Locate the cell with the specified text and output its (X, Y) center coordinate. 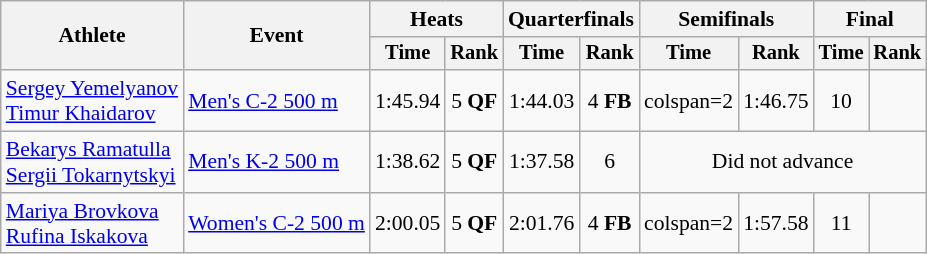
Men's C-2 500 m (276, 100)
1:44.03 (542, 100)
1:38.62 (408, 162)
Quarterfinals (571, 19)
Did not advance (782, 162)
Semifinals (726, 19)
10 (842, 100)
2:00.05 (408, 224)
Heats (436, 19)
Men's K-2 500 m (276, 162)
1:45.94 (408, 100)
Athlete (92, 36)
1:46.75 (776, 100)
1:57.58 (776, 224)
Sergey YemelyanovTimur Khaidarov (92, 100)
Mariya BrovkovaRufina Iskakova (92, 224)
Women's C-2 500 m (276, 224)
Event (276, 36)
6 (610, 162)
1:37.58 (542, 162)
11 (842, 224)
Final (870, 19)
2:01.76 (542, 224)
Bekarys RamatullaSergii Tokarnytskyi (92, 162)
